Return the [x, y] coordinate for the center point of the cell that contains the specified text.  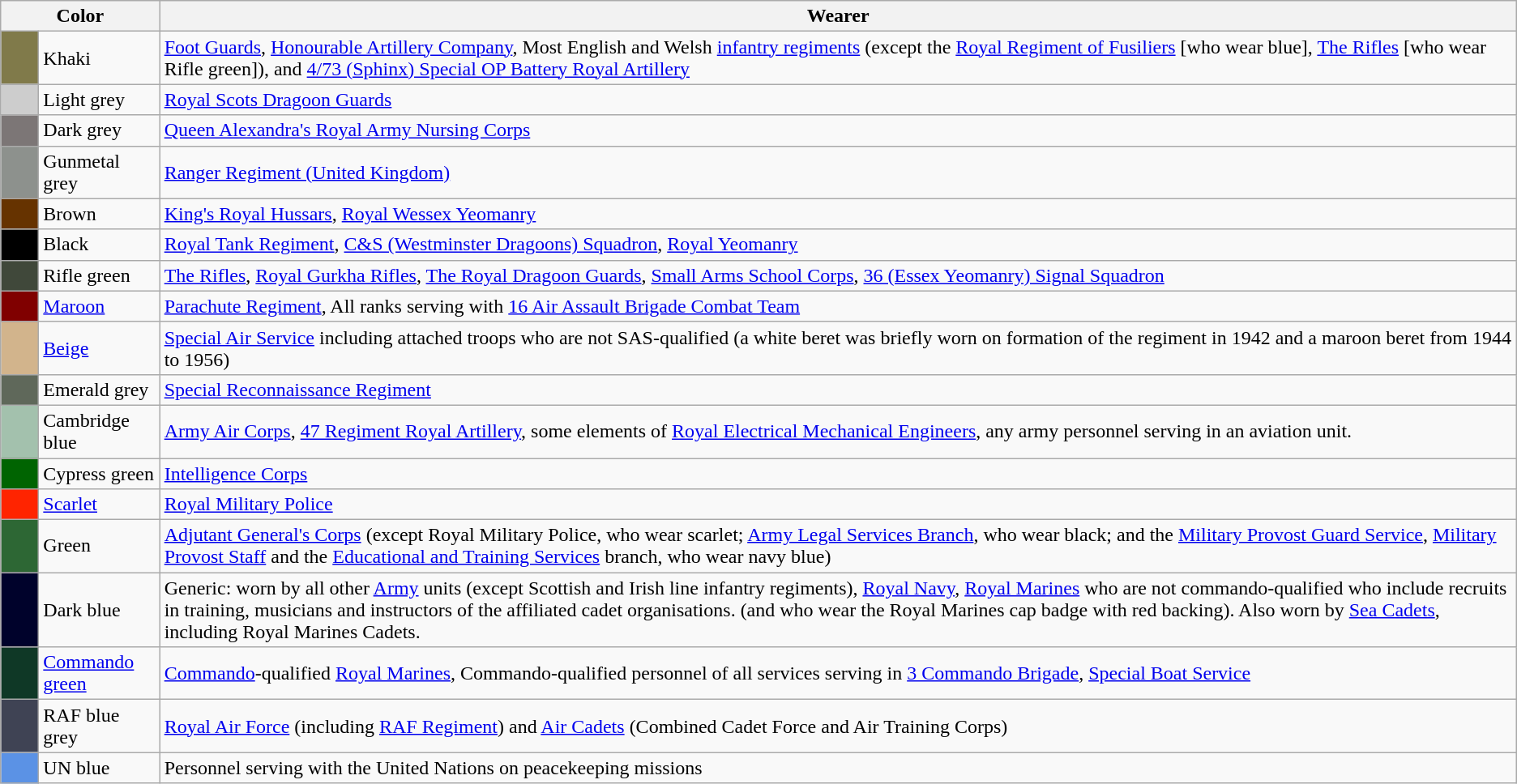
Emerald grey [99, 390]
Parachute Regiment, All ranks serving with 16 Air Assault Brigade Combat Team [838, 306]
Commando-qualified Royal Marines, Commando-qualified personnel of all services serving in 3 Commando Brigade, Special Boat Service [838, 674]
Color [80, 16]
Dark grey [99, 130]
Maroon [99, 306]
Green [99, 546]
Royal Military Police [838, 505]
Scarlet [99, 505]
Intelligence Corps [838, 474]
Commando green [99, 674]
Personnel serving with the United Nations on peacekeeping missions [838, 768]
Army Air Corps, 47 Regiment Royal Artillery, some elements of Royal Electrical Mechanical Engineers, any army personnel serving in an aviation unit. [838, 431]
Rifle green [99, 275]
RAF blue grey [99, 726]
UN blue [99, 768]
Royal Tank Regiment, C&S (Westminster Dragoons) Squadron, Royal Yeomanry [838, 245]
Brown [99, 214]
Wearer [838, 16]
Cambridge blue [99, 431]
Black [99, 245]
Dark blue [99, 610]
Cypress green [99, 474]
Gunmetal grey [99, 172]
Royal Air Force (including RAF Regiment) and Air Cadets (Combined Cadet Force and Air Training Corps) [838, 726]
Khaki [99, 58]
Beige [99, 348]
King's Royal Hussars, Royal Wessex Yeomanry [838, 214]
Ranger Regiment (United Kingdom) [838, 172]
Light grey [99, 100]
Royal Scots Dragoon Guards [838, 100]
Special Reconnaissance Regiment [838, 390]
Queen Alexandra's Royal Army Nursing Corps [838, 130]
The Rifles, Royal Gurkha Rifles, The Royal Dragoon Guards, Small Arms School Corps, 36 (Essex Yeomanry) Signal Squadron [838, 275]
